Identify which cell holds the provided text, then report its (X, Y) central coordinate. 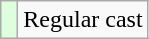
Regular cast (83, 20)
